Search for the cell housing the specified text and yield its (x, y) center coordinate. 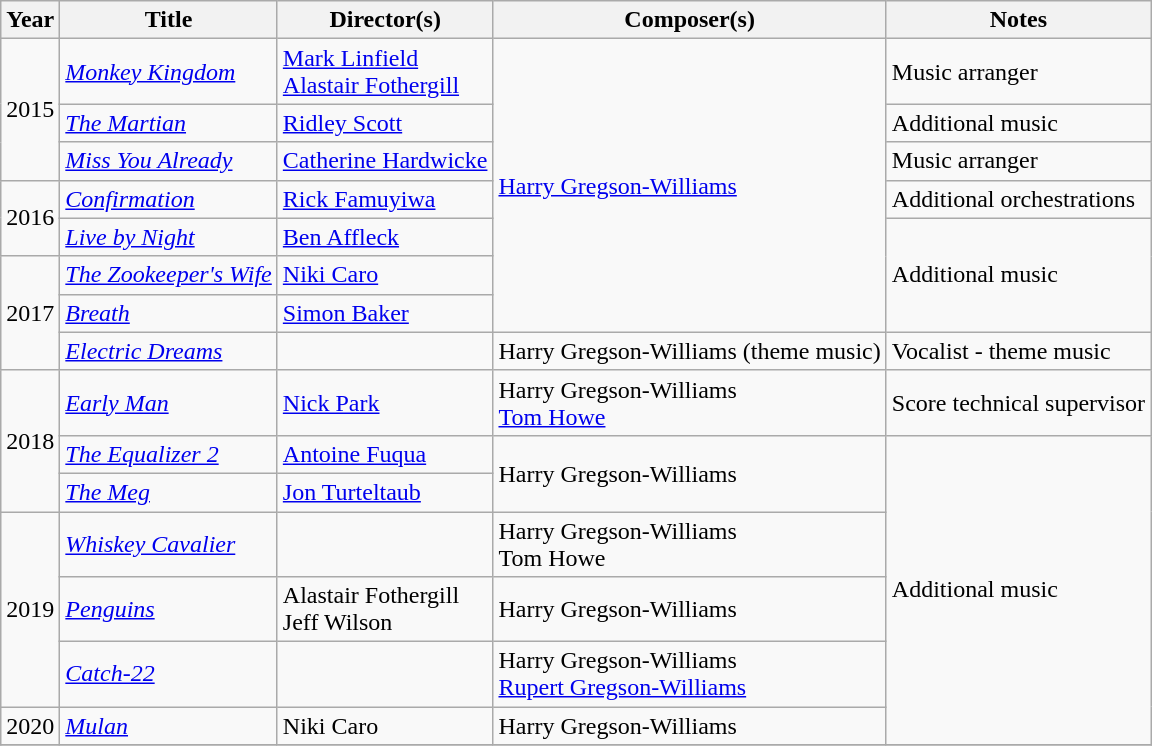
Harry Gregson-WilliamsRupert Gregson-Williams (690, 674)
Simon Baker (385, 313)
2019 (30, 610)
Ridley Scott (385, 123)
2016 (30, 218)
Antoine Fuqua (385, 454)
Notes (1018, 20)
Additional orchestrations (1018, 199)
Electric Dreams (169, 351)
Catherine Hardwicke (385, 161)
2018 (30, 440)
2020 (30, 726)
Jon Turteltaub (385, 492)
Rick Famuyiwa (385, 199)
Early Man (169, 402)
Mark LinfieldAlastair Fothergill (385, 72)
Penguins (169, 610)
Confirmation (169, 199)
Alastair FothergillJeff Wilson (385, 610)
Ben Affleck (385, 237)
Vocalist - theme music (1018, 351)
Director(s) (385, 20)
Live by Night (169, 237)
The Zookeeper's Wife (169, 275)
Score technical supervisor (1018, 402)
Whiskey Cavalier (169, 544)
Monkey Kingdom (169, 72)
Catch-22 (169, 674)
The Meg (169, 492)
Title (169, 20)
Mulan (169, 726)
The Equalizer 2 (169, 454)
2015 (30, 110)
Year (30, 20)
The Martian (169, 123)
Nick Park (385, 402)
2017 (30, 313)
Harry Gregson-Williams (theme music) (690, 351)
Composer(s) (690, 20)
Miss You Already (169, 161)
Breath (169, 313)
